Find where the given text appears and provide that cell's center as [x, y] coordinate. 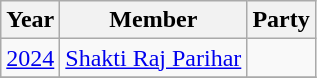
Shakti Raj Parihar [154, 58]
Year [30, 20]
Party [281, 20]
2024 [30, 58]
Member [154, 20]
